Determine the [x, y] coordinate at the center of the cell enclosing the given text.  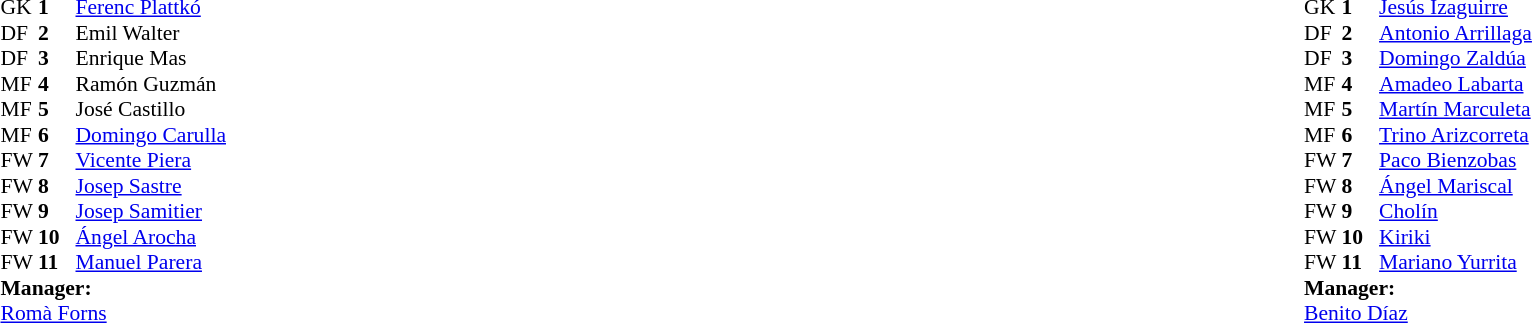
Enrique Mas [151, 59]
Martín Marculeta [1456, 109]
Domingo Zaldúa [1456, 59]
Antonio Arrillaga [1456, 33]
José Castillo [151, 109]
Domingo Carulla [151, 135]
Amadeo Labarta [1456, 84]
Mariano Yurrita [1456, 263]
Ángel Mariscal [1456, 186]
Ángel Arocha [151, 237]
Kiriki [1456, 237]
Manuel Parera [151, 263]
Vicente Piera [151, 161]
Ramón Guzmán [151, 84]
Cholín [1456, 211]
Emil Walter [151, 33]
Josep Samitier [151, 211]
Paco Bienzobas [1456, 161]
Trino Arizcorreta [1456, 135]
Josep Sastre [151, 186]
